Search for the cell housing the specified text and yield its (X, Y) center coordinate. 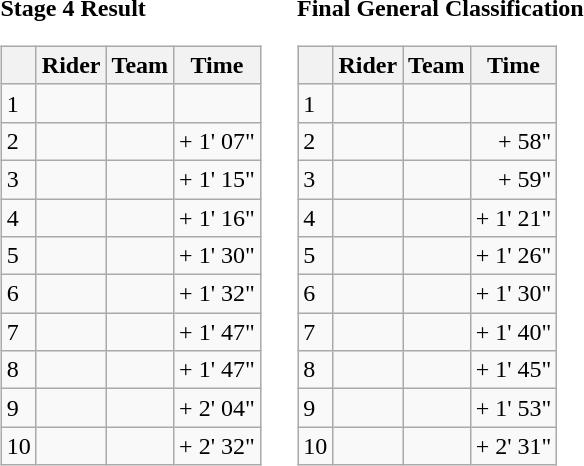
+ 1' 15" (218, 179)
+ 2' 32" (218, 446)
+ 2' 04" (218, 408)
+ 1' 26" (514, 256)
+ 1' 53" (514, 408)
+ 1' 40" (514, 332)
+ 1' 21" (514, 217)
+ 1' 32" (218, 294)
+ 1' 07" (218, 141)
+ 1' 16" (218, 217)
+ 1' 45" (514, 370)
+ 2' 31" (514, 446)
+ 59" (514, 179)
+ 58" (514, 141)
